Find where the given text appears and provide that cell's center as (x, y) coordinate. 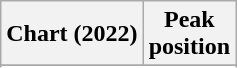
Chart (2022) (72, 34)
Peakposition (189, 34)
